For the text-containing cell, return its midpoint in [x, y] coordinate format. 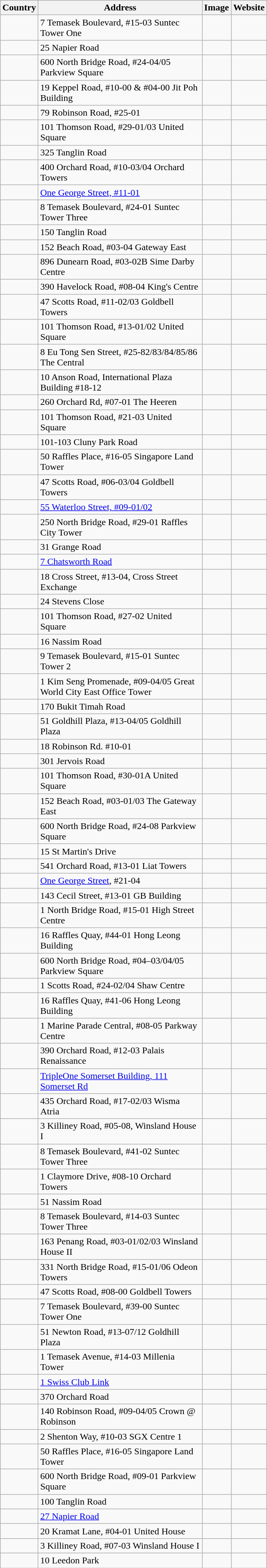
10 Leedon Park [120, 1560]
600 North Bridge Road, #24-08 Parkview Square [120, 831]
8 Eu Tong Sen Street, #25-82/83/84/85/86 The Central [120, 357]
896 Dunearn Road, #03-02B Sime Darby Centre [120, 267]
101 Thomson Road, #21-03 United Square [120, 422]
79 Robinson Road, #25-01 [120, 113]
390 Orchard Road, #12-03 Palais Renaissance [120, 1056]
1 Swiss Club Link [120, 1382]
370 Orchard Road [120, 1397]
1 Marine Parade Central, #08-05 Parkway Centre [120, 1031]
1 Claymore Drive, #08-10 Orchard Towers [120, 1182]
51 Newton Road, #13-07/12 Goldhill Plaza [120, 1337]
25 Napier Road [120, 48]
55 Waterloo Street, #09-01/02 [120, 507]
101 Thomson Road, #13-01/02 United Square [120, 332]
7 Chatsworth Road [120, 561]
600 North Bridge Road, #24-04/05 Parkview Square [120, 67]
2 Shenton Way, #10-03 SGX Centre 1 [120, 1437]
20 Kramat Lane, #04-01 United House [120, 1531]
101 Thomson Road, #30-01A United Square [120, 781]
7 Temasek Boulevard, #15-03 Suntec Tower One [120, 28]
140 Robinson Road, #09-04/05 Crown @ Robinson [120, 1417]
47 Scotts Road, #08-00 Goldbell Towers [120, 1292]
51 Goldhill Plaza, #13-04/05 Goldhill Plaza [120, 726]
Address [120, 8]
Country [19, 8]
390 Havelock Road, #08-04 King's Centre [120, 287]
301 Jervois Road [120, 761]
9 Temasek Boulevard, #15-01 Suntec Tower 2 [120, 661]
16 Raffles Quay, #44-01 Hong Leong Building [120, 940]
100 Tanglin Road [120, 1501]
1 North Bridge Road, #15-01 High Street Centre [120, 916]
One George Street, #21-04 [120, 880]
1 Kim Seng Promenade, #09-04/05 Great World City East Office Tower [120, 687]
101 Thomson Road, #27-02 United Square [120, 622]
600 North Bridge Road, #09-01 Parkview Square [120, 1482]
8 Temasek Boulevard, #14-03 Suntec Tower Three [120, 1221]
8 Temasek Boulevard, #41-02 Suntec Tower Three [120, 1156]
16 Raffles Quay, #41-06 Hong Leong Building [120, 1005]
600 North Bridge Road, #04–03/04/05 Parkview Square [120, 966]
47 Scotts Road, #11-02/03 Goldbell Towers [120, 307]
10 Anson Road, International Plaza Building #18-12 [120, 382]
27 Napier Road [120, 1516]
18 Cross Street, #13-04, Cross Street Exchange [120, 582]
One George Street, #11-01 [120, 192]
3 Killiney Road, #07-03 Winsland House I [120, 1546]
163 Penang Road, #03-01/02/03 Winsland House II [120, 1247]
325 Tanglin Road [120, 152]
51 Nassim Road [120, 1201]
1 Temasek Avenue, #14-03 Millenia Tower [120, 1362]
16 Nassim Road [120, 642]
435 Orchard Road, #17-02/03 Wisma Atria [120, 1106]
18 Robinson Rd. #10-01 [120, 746]
Website [249, 8]
541 Orchard Road, #13-01 Liat Towers [120, 866]
101 Thomson Road, #29-01/03 United Square [120, 132]
152 Beach Road, #03-01/03 The Gateway East [120, 806]
15 St Martin's Drive [120, 851]
19 Keppel Road, #10-00 & #04-00 Jit Poh Building [120, 93]
24 Stevens Close [120, 602]
400 Orchard Road, #10-03/04 Orchard Towers [120, 172]
8 Temasek Boulevard, #24-01 Suntec Tower Three [120, 212]
TripleOne Somerset Building, 111 Somerset Rd [120, 1081]
101-103 Cluny Park Road [120, 442]
170 Bukit Timah Road [120, 706]
1 Scotts Road, #24-02/04 Shaw Centre [120, 986]
143 Cecil Street, #13-01 GB Building [120, 895]
152 Beach Road, #03-04 Gateway East [120, 247]
3 Killiney Road, #05-08, Winsland House I [120, 1131]
47 Scotts Road, #06-03/04 Goldbell Towers [120, 487]
Image [217, 8]
150 Tanglin Road [120, 232]
331 North Bridge Road, #15-01/06 Odeon Towers [120, 1271]
250 North Bridge Road, #29-01 Raffles City Tower [120, 527]
260 Orchard Rd, #07-01 The Heeren [120, 402]
7 Temasek Boulevard, #39-00 Suntec Tower One [120, 1312]
31 Grange Road [120, 547]
